Detect which cell encompasses the target text, then output its (x, y) center coordinate. 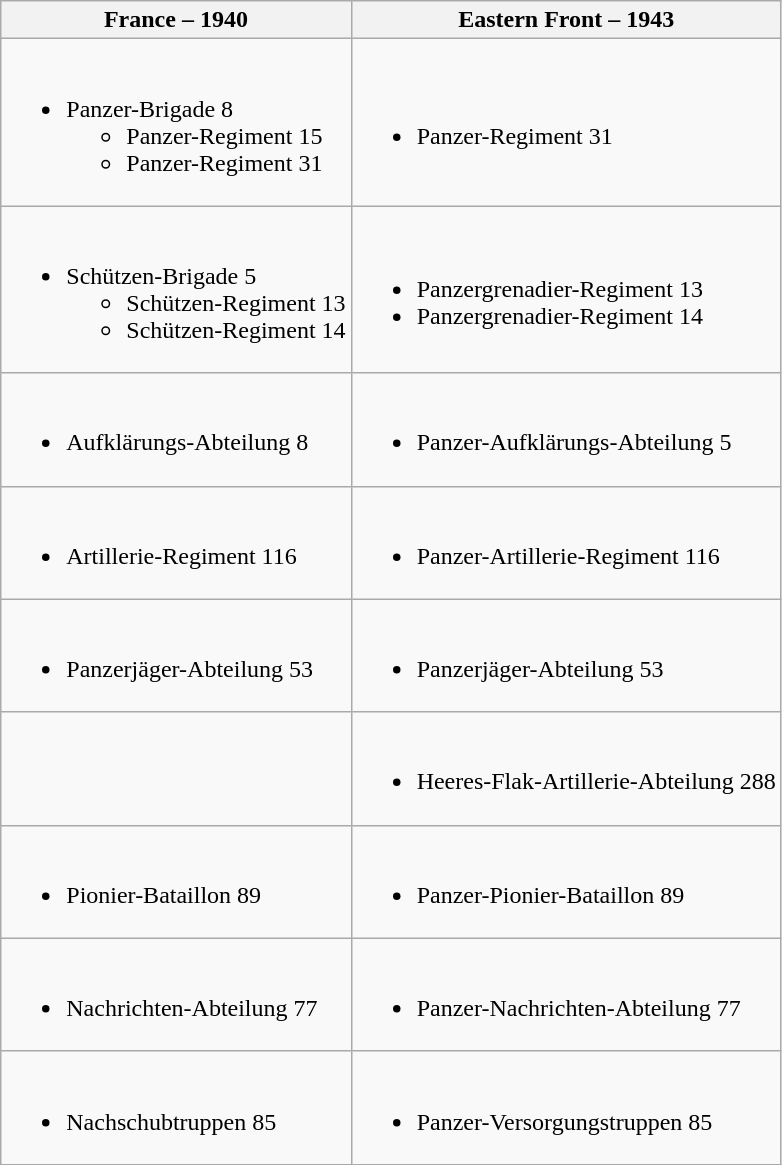
Panzer-Pionier-Bataillon 89 (566, 882)
Heeres-Flak-Artillerie-Abteilung 288 (566, 768)
Panzer-Regiment 31 (566, 122)
Nachrichten-Abteilung 77 (176, 994)
Aufklärungs-Abteilung 8 (176, 430)
France – 1940 (176, 20)
Panzer-Brigade 8Panzer-Regiment 15Panzer-Regiment 31 (176, 122)
Nachschubtruppen 85 (176, 1108)
Panzergrenadier-Regiment 13Panzergrenadier-Regiment 14 (566, 290)
Panzer-Artillerie-Regiment 116 (566, 542)
Panzer-Nachrichten-Abteilung 77 (566, 994)
Panzer-Versorgungstruppen 85 (566, 1108)
Eastern Front – 1943 (566, 20)
Pionier-Bataillon 89 (176, 882)
Panzer-Aufklärungs-Abteilung 5 (566, 430)
Schützen-Brigade 5Schützen-Regiment 13Schützen-Regiment 14 (176, 290)
Artillerie-Regiment 116 (176, 542)
